For the text-containing cell, return its midpoint in (X, Y) coordinate format. 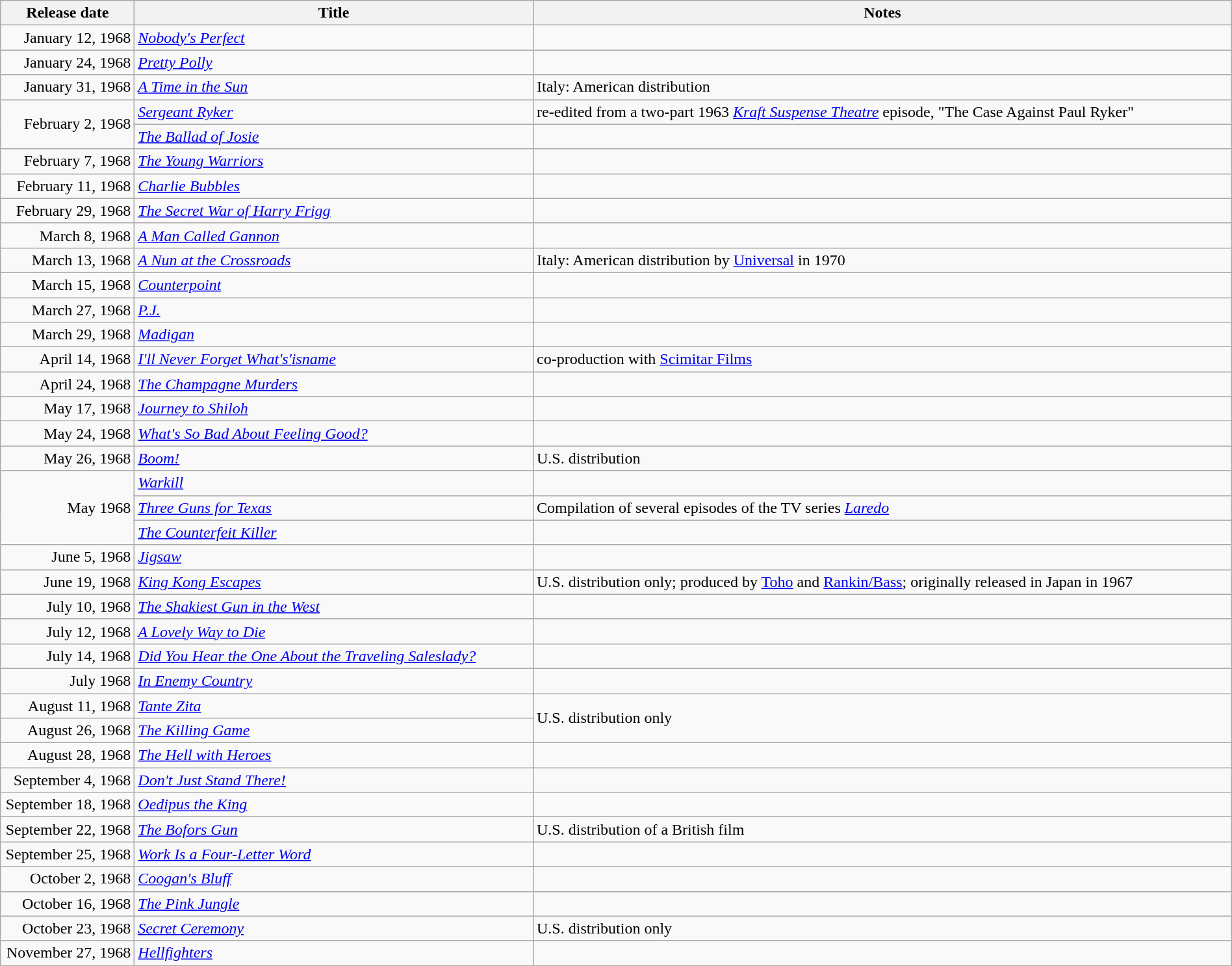
I'll Never Forget What's'isname (334, 359)
Boom! (334, 458)
U.S. distribution of a British film (882, 829)
Warkill (334, 483)
A Man Called Gannon (334, 235)
Nobody's Perfect (334, 38)
November 27, 1968 (68, 953)
What's So Bad About Feeling Good? (334, 434)
Counterpoint (334, 285)
U.S. distribution only; produced by Toho and Rankin/Bass; originally released in Japan in 1967 (882, 582)
Madigan (334, 335)
P.J. (334, 310)
A Lovely Way to Die (334, 631)
A Time in the Sun (334, 87)
co-production with Scimitar Films (882, 359)
The Ballad of Josie (334, 137)
February 29, 1968 (68, 211)
July 14, 1968 (68, 656)
April 24, 1968 (68, 384)
The Shakiest Gun in the West (334, 607)
Did You Hear the One About the Traveling Saleslady? (334, 656)
In Enemy Country (334, 681)
August 26, 1968 (68, 731)
October 23, 1968 (68, 928)
Release date (68, 13)
March 27, 1968 (68, 310)
April 14, 1968 (68, 359)
Jigsaw (334, 557)
February 11, 1968 (68, 186)
July 1968 (68, 681)
King Kong Escapes (334, 582)
Coogan's Bluff (334, 879)
A Nun at the Crossroads (334, 260)
Hellfighters (334, 953)
June 19, 1968 (68, 582)
Notes (882, 13)
Work Is a Four-Letter Word (334, 854)
Title (334, 13)
September 25, 1968 (68, 854)
September 18, 1968 (68, 805)
Oedipus the King (334, 805)
Secret Ceremony (334, 928)
May 17, 1968 (68, 409)
January 12, 1968 (68, 38)
Sergeant Ryker (334, 112)
May 24, 1968 (68, 434)
March 29, 1968 (68, 335)
July 12, 1968 (68, 631)
October 2, 1968 (68, 879)
Don't Just Stand There! (334, 780)
Tante Zita (334, 705)
Italy: American distribution by Universal in 1970 (882, 260)
Pretty Polly (334, 62)
October 16, 1968 (68, 904)
U.S. distribution (882, 458)
February 2, 1968 (68, 124)
The Secret War of Harry Frigg (334, 211)
September 22, 1968 (68, 829)
February 7, 1968 (68, 161)
January 31, 1968 (68, 87)
June 5, 1968 (68, 557)
Journey to Shiloh (334, 409)
March 13, 1968 (68, 260)
May 1968 (68, 508)
The Young Warriors (334, 161)
September 4, 1968 (68, 780)
The Bofors Gun (334, 829)
The Killing Game (334, 731)
March 15, 1968 (68, 285)
re-edited from a two-part 1963 Kraft Suspense Theatre episode, "The Case Against Paul Ryker" (882, 112)
The Pink Jungle (334, 904)
Compilation of several episodes of the TV series Laredo (882, 508)
Three Guns for Texas (334, 508)
Charlie Bubbles (334, 186)
The Counterfeit Killer (334, 532)
January 24, 1968 (68, 62)
August 11, 1968 (68, 705)
March 8, 1968 (68, 235)
The Hell with Heroes (334, 755)
July 10, 1968 (68, 607)
May 26, 1968 (68, 458)
August 28, 1968 (68, 755)
Italy: American distribution (882, 87)
The Champagne Murders (334, 384)
